Find where the given text appears and provide that cell's center as [x, y] coordinate. 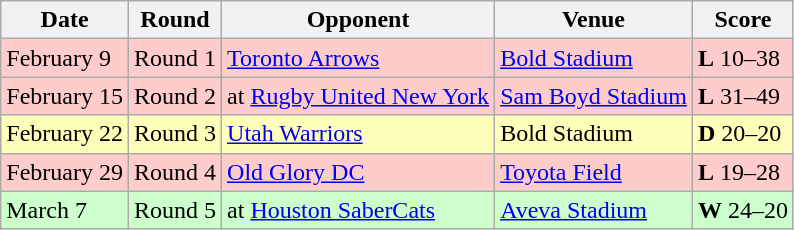
Utah Warriors [358, 134]
D 20–20 [742, 134]
L 19–28 [742, 172]
W 24–20 [742, 210]
L 10–38 [742, 58]
Date [65, 20]
February 22 [65, 134]
Opponent [358, 20]
Round [174, 20]
at Rugby United New York [358, 96]
Round 2 [174, 96]
Toyota Field [594, 172]
Round 1 [174, 58]
Round 3 [174, 134]
Aveva Stadium [594, 210]
L 31–49 [742, 96]
Round 4 [174, 172]
February 29 [65, 172]
February 9 [65, 58]
Round 5 [174, 210]
Score [742, 20]
March 7 [65, 210]
Toronto Arrows [358, 58]
Sam Boyd Stadium [594, 96]
Old Glory DC [358, 172]
at Houston SaberCats [358, 210]
February 15 [65, 96]
Venue [594, 20]
